Return (x, y) of the center of cell containing provided text 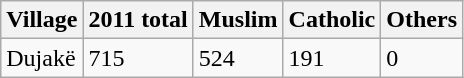
Dujakë (42, 58)
Others (422, 20)
191 (332, 58)
715 (138, 58)
Muslim (238, 20)
Village (42, 20)
0 (422, 58)
524 (238, 58)
2011 total (138, 20)
Catholic (332, 20)
